Scan for the cell matching the given text and deliver its [X, Y] coordinate at center. 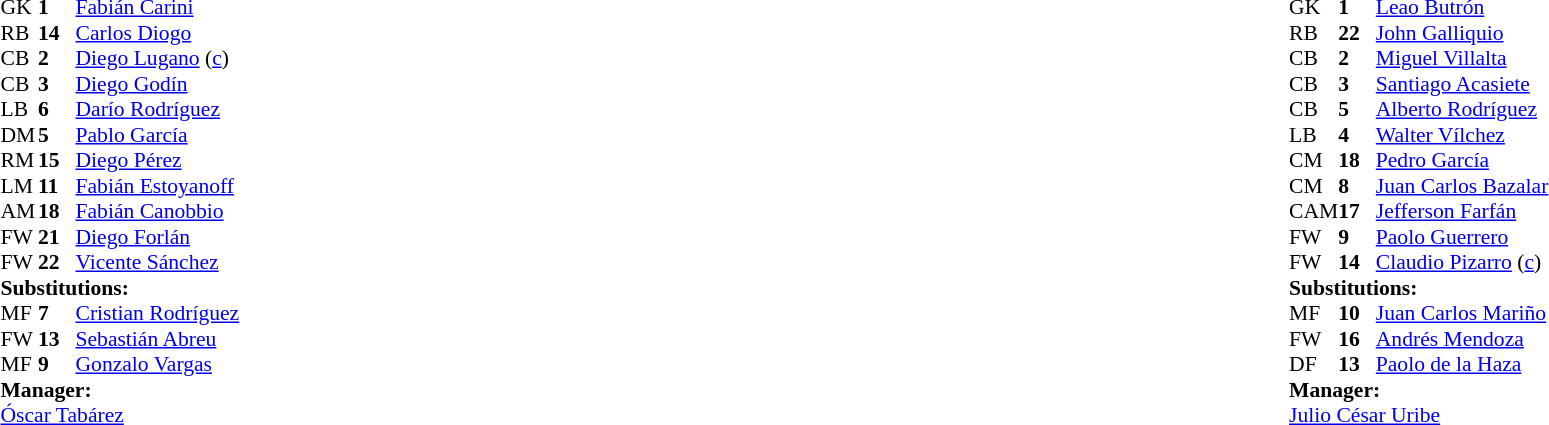
Diego Godín [158, 84]
RM [19, 161]
4 [1357, 135]
17 [1357, 211]
15 [57, 161]
Paolo Guerrero [1462, 237]
DF [1314, 365]
Sebastián Abreu [158, 339]
Andrés Mendoza [1462, 339]
Jefferson Farfán [1462, 211]
6 [57, 109]
Diego Forlán [158, 237]
John Galliquio [1462, 33]
Claudio Pizarro (c) [1462, 263]
AM [19, 211]
Diego Lugano (c) [158, 59]
Vicente Sánchez [158, 263]
Juan Carlos Mariño [1462, 313]
Fabián Estoyanoff [158, 186]
Alberto Rodríguez [1462, 109]
Santiago Acasiete [1462, 84]
11 [57, 186]
Miguel Villalta [1462, 59]
Carlos Diogo [158, 33]
8 [1357, 186]
Fabián Canobbio [158, 211]
Darío Rodríguez [158, 109]
21 [57, 237]
DM [19, 135]
10 [1357, 313]
CAM [1314, 211]
Juan Carlos Bazalar [1462, 186]
7 [57, 313]
LM [19, 186]
Gonzalo Vargas [158, 365]
16 [1357, 339]
Cristian Rodríguez [158, 313]
Walter Vílchez [1462, 135]
Paolo de la Haza [1462, 365]
Pedro García [1462, 161]
Pablo García [158, 135]
Diego Pérez [158, 161]
